Extract the [X, Y] coordinate from the center of the cell holding the provided text.  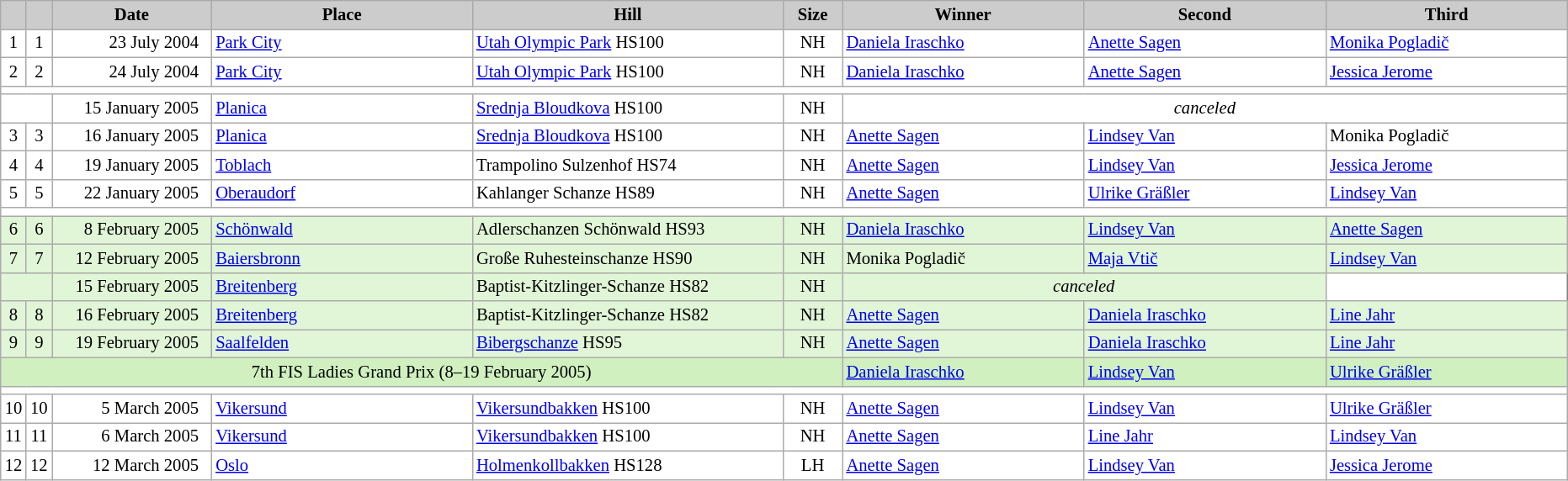
Bibergschanze HS95 [628, 343]
LH [813, 465]
Second [1205, 14]
Adlerschanzen Schönwald HS93 [628, 230]
Trampolino Sulzenhof HS74 [628, 165]
Saalfelden [342, 343]
Schönwald [342, 230]
8 February 2005 [132, 230]
Baiersbronn [342, 258]
Oslo [342, 465]
Hill [628, 14]
15 February 2005 [132, 287]
19 January 2005 [132, 165]
Große Ruhesteinschanze HS90 [628, 258]
Holmenkollbakken HS128 [628, 465]
16 January 2005 [132, 136]
Size [813, 14]
7th FIS Ladies Grand Prix (8–19 February 2005) [422, 372]
Place [342, 14]
Toblach [342, 165]
Winner [963, 14]
Maja Vtič [1205, 258]
Third [1446, 14]
15 January 2005 [132, 108]
Oberaudorf [342, 193]
16 February 2005 [132, 315]
5 March 2005 [132, 408]
6 March 2005 [132, 436]
12 March 2005 [132, 465]
19 February 2005 [132, 343]
Date [132, 14]
Kahlanger Schanze HS89 [628, 193]
24 July 2004 [132, 71]
12 February 2005 [132, 258]
22 January 2005 [132, 193]
23 July 2004 [132, 43]
